Determine the (X, Y) coordinate at the center of the cell enclosing the given text.  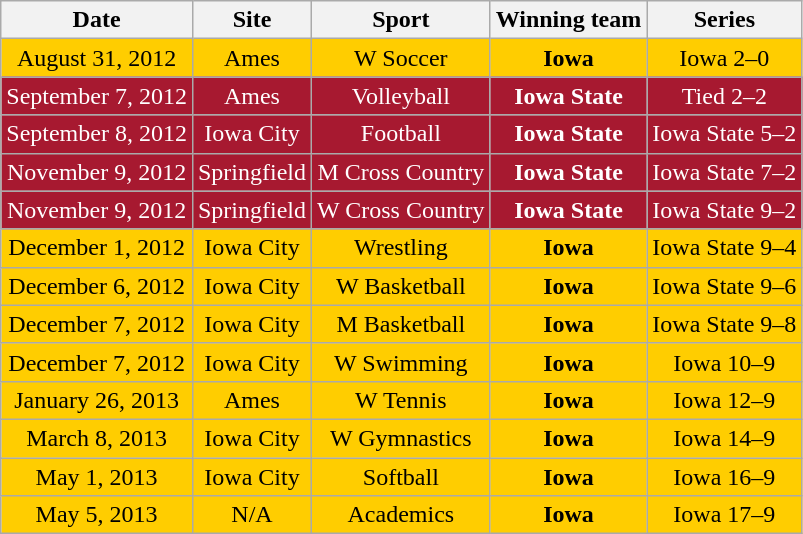
September 7, 2012 (97, 96)
January 26, 2013 (97, 400)
Tied 2–2 (724, 96)
W Gymnastics (402, 438)
May 1, 2013 (97, 477)
September 8, 2012 (97, 134)
Iowa 16–9 (724, 477)
Site (252, 20)
Iowa State 5–2 (724, 134)
March 8, 2013 (97, 438)
Date (97, 20)
Iowa State 7–2 (724, 172)
Iowa State 9–4 (724, 248)
Sport (402, 20)
Iowa 10–9 (724, 362)
W Soccer (402, 58)
N/A (252, 515)
Iowa 2–0 (724, 58)
Football (402, 134)
M Cross Country (402, 172)
Iowa 12–9 (724, 400)
Academics (402, 515)
Iowa State 9–2 (724, 210)
Iowa 14–9 (724, 438)
December 6, 2012 (97, 286)
Winning team (568, 20)
August 31, 2012 (97, 58)
Iowa State 9–8 (724, 324)
Series (724, 20)
W Cross Country (402, 210)
Wrestling (402, 248)
M Basketball (402, 324)
Iowa State 9–6 (724, 286)
W Basketball (402, 286)
W Tennis (402, 400)
December 1, 2012 (97, 248)
W Swimming (402, 362)
May 5, 2013 (97, 515)
Softball (402, 477)
Volleyball (402, 96)
Iowa 17–9 (724, 515)
